Search for the cell housing the specified text and yield its (X, Y) center coordinate. 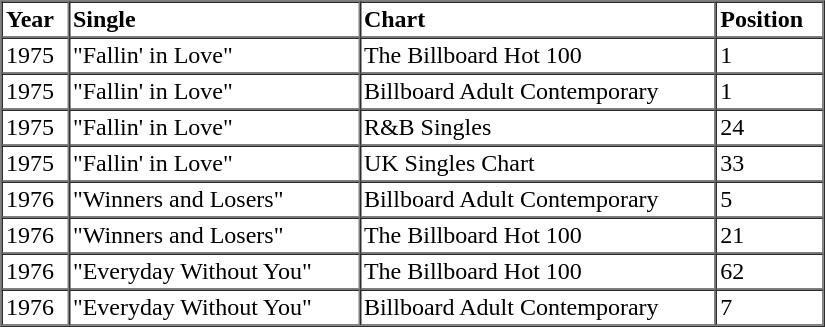
Position (770, 20)
Single (214, 20)
21 (770, 236)
Chart (537, 20)
62 (770, 272)
33 (770, 164)
UK Singles Chart (537, 164)
24 (770, 128)
7 (770, 308)
5 (770, 200)
R&B Singles (537, 128)
Year (36, 20)
